Determine the (X, Y) coordinate at the center of the cell enclosing the given text.  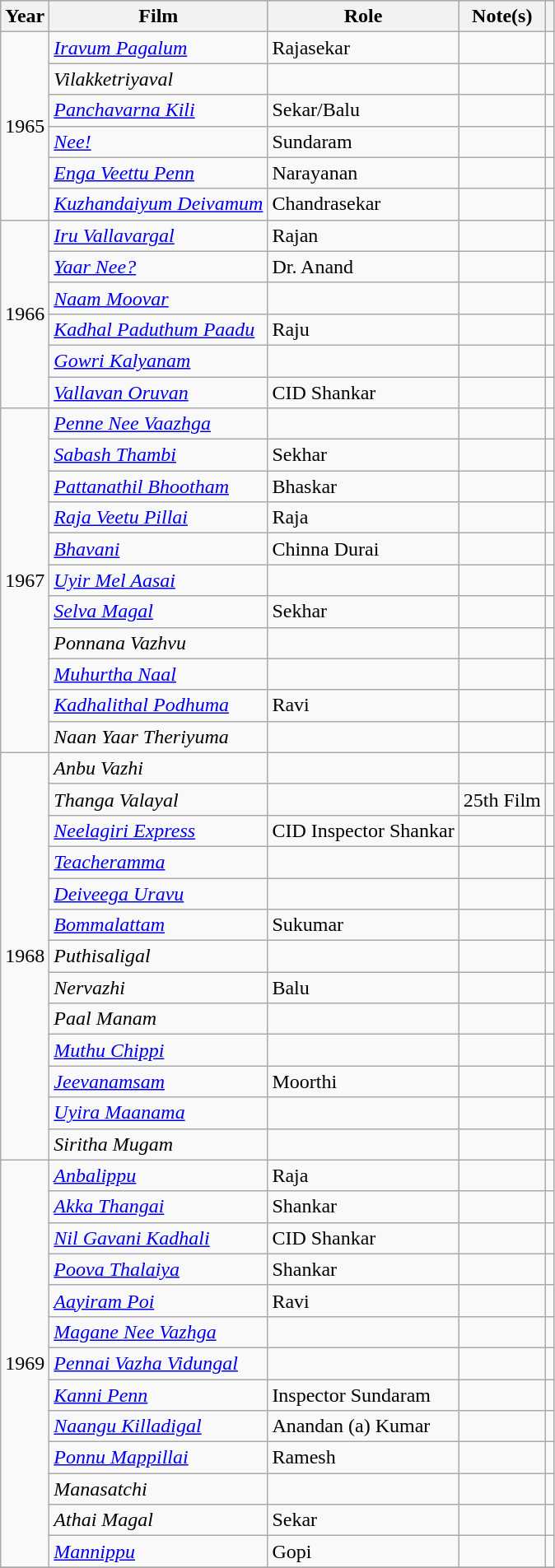
Uyira Maanama (158, 1113)
Sundaram (363, 142)
Sukumar (363, 925)
Gopi (363, 1552)
Muthu Chippi (158, 1050)
Year (25, 16)
Thanga Valayal (158, 799)
Chinna Durai (363, 549)
Athai Magal (158, 1520)
Sekar/Balu (363, 110)
Akka Thangai (158, 1207)
Naan Yaar Theriyuma (158, 737)
Bhavani (158, 549)
Manasatchi (158, 1489)
Iru Vallavargal (158, 235)
Rajasekar (363, 48)
Iravum Pagalum (158, 48)
Teacheramma (158, 862)
Naam Moovar (158, 298)
Yaar Nee? (158, 267)
Kadhal Paduthum Paadu (158, 329)
Penne Nee Vaazhga (158, 424)
Bommalattam (158, 925)
Nervazhi (158, 988)
1965 (25, 126)
Enga Veettu Penn (158, 173)
Siritha Mugam (158, 1144)
Aayiram Poi (158, 1300)
Magane Nee Vazhga (158, 1332)
Sekar (363, 1520)
Vallavan Oruvan (158, 393)
Deiveega Uravu (158, 893)
Note(s) (502, 16)
Neelagiri Express (158, 831)
Kanni Penn (158, 1395)
Raju (363, 329)
Nil Gavani Kadhali (158, 1238)
Panchavarna Kili (158, 110)
Naangu Killadigal (158, 1426)
1969 (25, 1363)
Sabash Thambi (158, 455)
Vilakketriyaval (158, 79)
Anandan (a) Kumar (363, 1426)
Anbalippu (158, 1175)
Dr. Anand (363, 267)
Ramesh (363, 1458)
Ponnana Vazhvu (158, 643)
Raja Veetu Pillai (158, 518)
Kadhalithal Podhuma (158, 705)
Puthisaligal (158, 956)
Moorthi (363, 1082)
CID Inspector Shankar (363, 831)
Kuzhandaiyum Deivamum (158, 204)
Film (158, 16)
Mannippu (158, 1552)
Anbu Vazhi (158, 768)
Pattanathil Bhootham (158, 486)
Bhaskar (363, 486)
Uyir Mel Aasai (158, 580)
Poova Thalaiya (158, 1269)
Inspector Sundaram (363, 1395)
1968 (25, 956)
1966 (25, 314)
1967 (25, 581)
Jeevanamsam (158, 1082)
Selva Magal (158, 612)
Paal Manam (158, 1019)
Chandrasekar (363, 204)
Muhurtha Naal (158, 674)
Balu (363, 988)
Pennai Vazha Vidungal (158, 1363)
Role (363, 16)
25th Film (502, 799)
Narayanan (363, 173)
Rajan (363, 235)
Ponnu Mappillai (158, 1458)
Nee! (158, 142)
Gowri Kalyanam (158, 361)
